Detect which cell encompasses the target text, then output its [x, y] center coordinate. 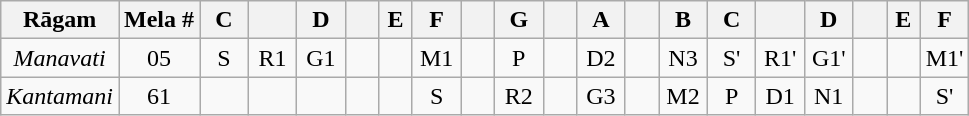
05 [158, 58]
M1 [436, 58]
Kantamani [60, 96]
Rāgam [60, 20]
A [602, 20]
N1 [828, 96]
M2 [684, 96]
D1 [780, 96]
Mela # [158, 20]
B [684, 20]
D2 [602, 58]
N3 [684, 58]
G1 [322, 58]
61 [158, 96]
M1' [944, 58]
R2 [518, 96]
Manavati [60, 58]
G3 [602, 96]
G [518, 20]
G1' [828, 58]
R1 [272, 58]
R1' [780, 58]
